Locate the cell with the specified text and output its (x, y) center coordinate. 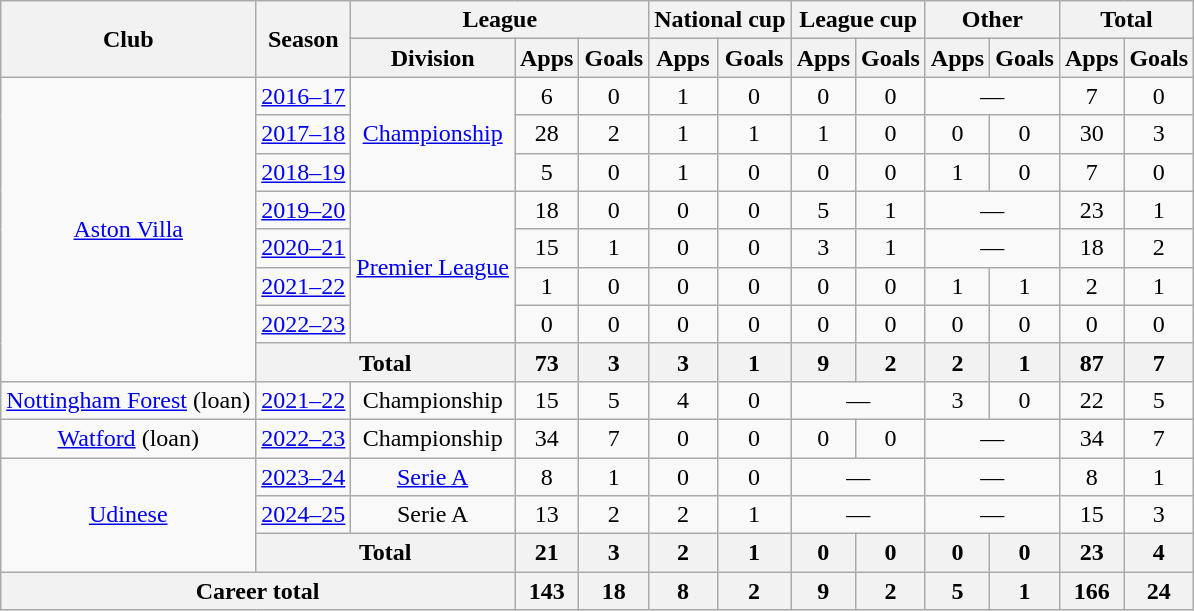
Career total (258, 591)
Udinese (128, 515)
2017–18 (304, 134)
2018–19 (304, 172)
166 (1091, 591)
League (500, 20)
Season (304, 39)
13 (546, 515)
Aston Villa (128, 229)
21 (546, 553)
Premier League (433, 267)
143 (546, 591)
Club (128, 39)
73 (546, 362)
6 (546, 96)
22 (1091, 400)
Other (992, 20)
2023–24 (304, 477)
League cup (858, 20)
Nottingham Forest (loan) (128, 400)
Watford (loan) (128, 438)
24 (1159, 591)
Division (433, 58)
2024–25 (304, 515)
National cup (720, 20)
2020–21 (304, 248)
87 (1091, 362)
28 (546, 134)
30 (1091, 134)
2019–20 (304, 210)
2016–17 (304, 96)
